Provide the (x, y) coordinate of the cell's center where the given text is located.  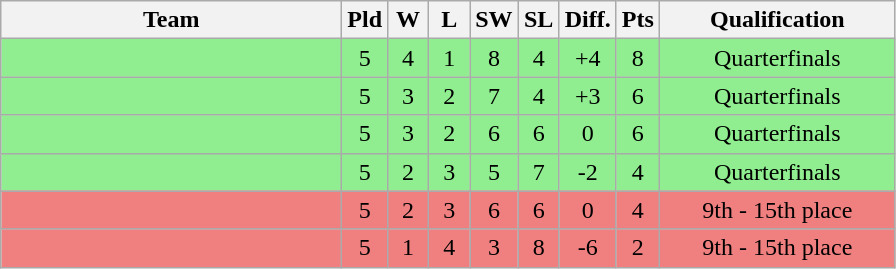
Pts (638, 20)
-6 (588, 248)
Pld (365, 20)
Qualification (777, 20)
L (450, 20)
SW (494, 20)
SL (538, 20)
+4 (588, 58)
Diff. (588, 20)
Team (172, 20)
W (408, 20)
-2 (588, 172)
+3 (588, 96)
